Return the [X, Y] coordinate for the center point of the cell that contains the specified text.  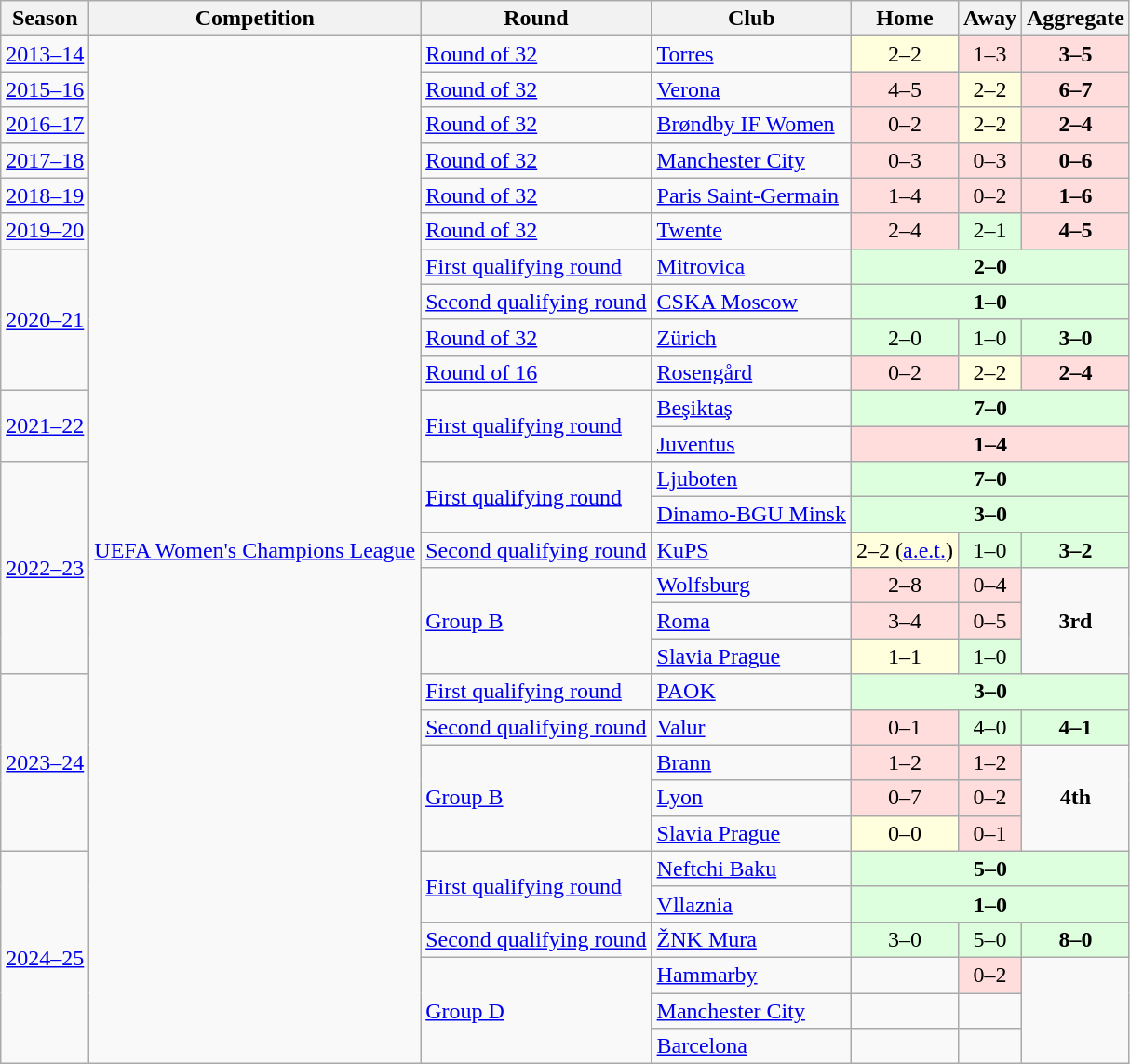
Juventus [751, 444]
Beşiktaş [751, 408]
2–2 (a.e.t.) [905, 550]
Torres [751, 54]
Hammarby [751, 975]
Brøndby IF Women [751, 125]
Roma [751, 621]
0–4 [989, 586]
Zürich [751, 337]
3–2 [1075, 550]
2017–18 [45, 160]
0–6 [1075, 160]
1–3 [989, 54]
2020–21 [45, 319]
0–0 [905, 833]
2022–23 [45, 568]
2021–22 [45, 425]
PAOK [751, 692]
Twente [751, 231]
Round [536, 19]
Ljuboten [751, 479]
0–5 [989, 621]
3–4 [905, 621]
Dinamo-BGU Minsk [751, 515]
4th [1075, 798]
2013–14 [45, 54]
Away [989, 19]
Competition [255, 19]
1–6 [1075, 195]
CSKA Moscow [751, 302]
Home [905, 19]
Paris Saint-Germain [751, 195]
2019–20 [45, 231]
6–7 [1075, 89]
2–1 [989, 231]
Valur [751, 727]
Neftchi Baku [751, 869]
Verona [751, 89]
Barcelona [751, 1046]
8–0 [1075, 939]
Vllaznia [751, 904]
0–7 [905, 798]
1–1 [905, 656]
3–5 [1075, 54]
2024–25 [45, 957]
2023–24 [45, 762]
UEFA Women's Champions League [255, 550]
Brann [751, 762]
Season [45, 19]
Lyon [751, 798]
Rosengård [751, 372]
4–1 [1075, 727]
2016–17 [45, 125]
Club [751, 19]
Group D [536, 1010]
Wolfsburg [751, 586]
Aggregate [1075, 19]
4–0 [989, 727]
ŽNK Mura [751, 939]
Round of 16 [536, 372]
KuPS [751, 550]
2018–19 [45, 195]
2015–16 [45, 89]
2–8 [905, 586]
Mitrovica [751, 266]
3rd [1075, 621]
